Scan for the cell matching the given text and deliver its [X, Y] coordinate at center. 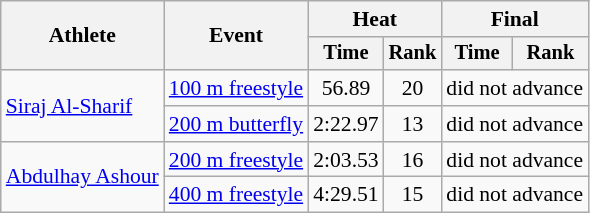
Siraj Al-Sharif [82, 106]
56.89 [346, 88]
Heat [374, 19]
200 m freestyle [236, 160]
15 [413, 195]
Abdulhay Ashour [82, 178]
Athlete [82, 36]
2:03.53 [346, 160]
Event [236, 36]
100 m freestyle [236, 88]
Final [514, 19]
2:22.97 [346, 124]
13 [413, 124]
20 [413, 88]
200 m butterfly [236, 124]
4:29.51 [346, 195]
400 m freestyle [236, 195]
16 [413, 160]
